Identify which cell holds the provided text, then report its (x, y) central coordinate. 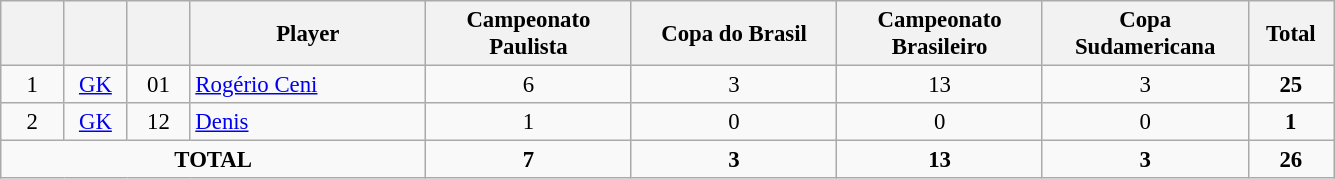
2 (32, 122)
01 (158, 85)
Copa Sudamericana (1145, 34)
Player (308, 34)
Campeonato Paulista (529, 34)
7 (529, 160)
25 (1291, 85)
26 (1291, 160)
TOTAL (214, 160)
Campeonato Brasileiro (940, 34)
Denis (308, 122)
12 (158, 122)
Copa do Brasil (734, 34)
6 (529, 85)
Total (1291, 34)
Rogério Ceni (308, 85)
